Capture the cell that displays the provided text and extract its [X, Y] central coordinate. 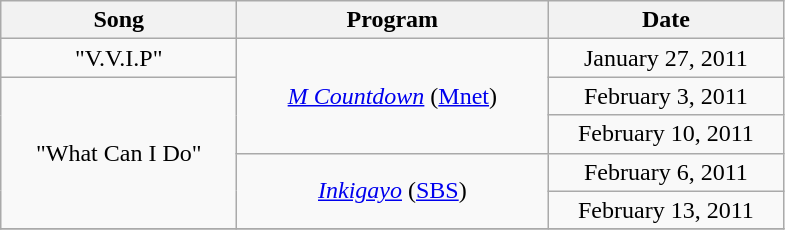
January 27, 2011 [666, 58]
February 3, 2011 [666, 96]
February 13, 2011 [666, 210]
Inkigayo (SBS) [392, 191]
February 6, 2011 [666, 172]
Date [666, 20]
"What Can I Do" [119, 153]
Song [119, 20]
M Countdown (Mnet) [392, 96]
Program [392, 20]
February 10, 2011 [666, 134]
"V.V.I.P" [119, 58]
